Pinpoint the cell where the given text exists, returning its (X, Y) midpoint coordinate. 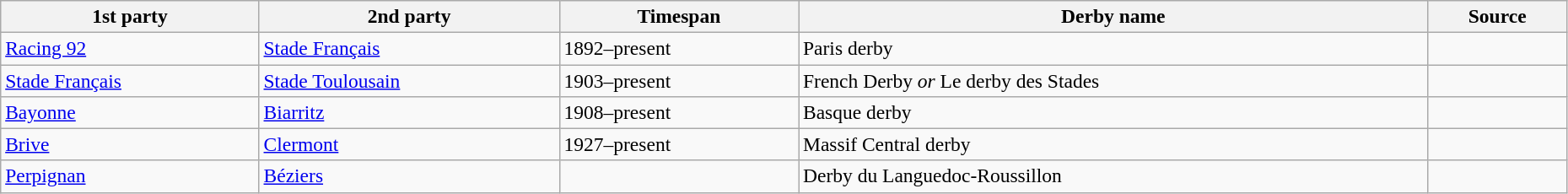
1927–present (679, 144)
Perpignan (130, 176)
1st party (130, 16)
Brive (130, 144)
Béziers (409, 176)
1908–present (679, 112)
Bayonne (130, 112)
1903–present (679, 80)
2nd party (409, 16)
Massif Central derby (1113, 144)
1892–present (679, 48)
Derby du Languedoc-Roussillon (1113, 176)
Stade Toulousain (409, 80)
Paris derby (1113, 48)
Basque derby (1113, 112)
Source (1497, 16)
Biarritz (409, 112)
Clermont (409, 144)
French Derby or Le derby des Stades (1113, 80)
Timespan (679, 16)
Racing 92 (130, 48)
Derby name (1113, 16)
